From the cell containing the given text, extract its center point as [x, y] coordinate. 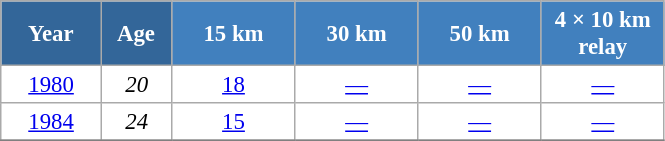
20 [136, 85]
50 km [480, 34]
1984 [52, 122]
18 [234, 85]
1980 [52, 85]
4 × 10 km relay [602, 34]
15 km [234, 34]
Year [52, 34]
24 [136, 122]
30 km [356, 34]
15 [234, 122]
Age [136, 34]
